Locate the cell with the specified text and output its (X, Y) center coordinate. 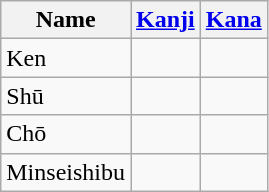
Name (66, 20)
Chō (66, 134)
Kanji (165, 20)
Ken (66, 58)
Shū (66, 96)
Kana (234, 20)
Minseishibu (66, 172)
